Search for the cell housing the specified text and yield its (X, Y) center coordinate. 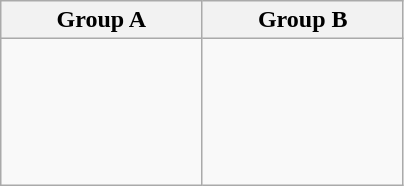
Group A (102, 20)
Group B (302, 20)
